For the text-containing cell, return its midpoint in (X, Y) coordinate format. 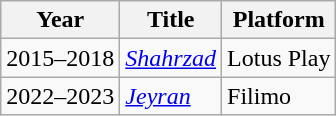
Lotus Play (279, 58)
Year (60, 20)
Jeyran (171, 96)
Filimo (279, 96)
2015–2018 (60, 58)
2022–2023 (60, 96)
Platform (279, 20)
Shahrzad (171, 58)
Title (171, 20)
